Find where the given text appears and provide that cell's center as (X, Y) coordinate. 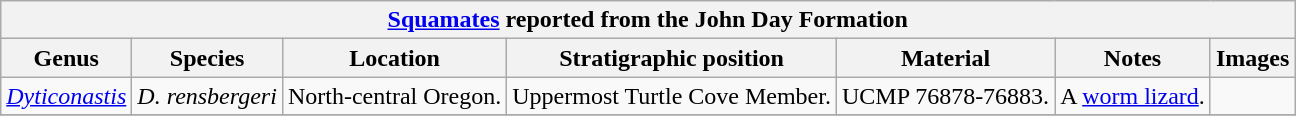
A worm lizard. (1133, 96)
UCMP 76878-76883. (945, 96)
Location (394, 58)
D. rensbergeri (208, 96)
Species (208, 58)
Uppermost Turtle Cove Member. (672, 96)
Images (1252, 58)
North-central Oregon. (394, 96)
Material (945, 58)
Stratigraphic position (672, 58)
Squamates reported from the John Day Formation (648, 20)
Notes (1133, 58)
Dyticonastis (66, 96)
Genus (66, 58)
